Search for the cell housing the specified text and yield its [x, y] center coordinate. 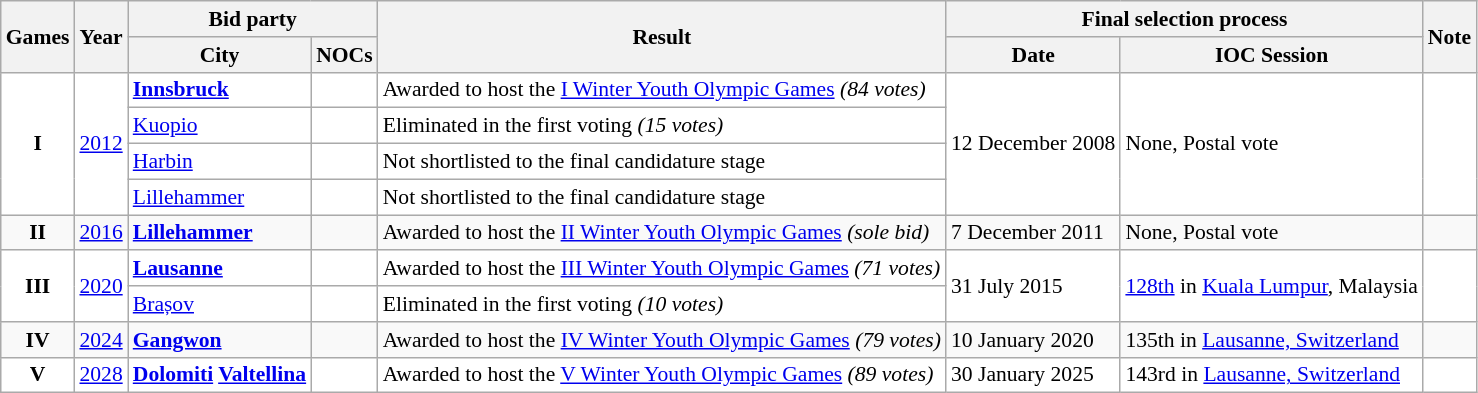
I [38, 143]
2020 [100, 286]
135th in Lausanne, Switzerland [1271, 340]
143rd in Lausanne, Switzerland [1271, 375]
IOC Session [1271, 55]
2024 [100, 340]
2012 [100, 143]
Brașov [220, 304]
2028 [100, 375]
Date [1033, 55]
Gangwon [220, 340]
Eliminated in the first voting (10 votes) [662, 304]
III [38, 286]
Dolomiti Valtellina [220, 375]
31 July 2015 [1033, 286]
7 December 2011 [1033, 233]
Final selection process [1184, 19]
Result [662, 36]
NOCs [344, 55]
Awarded to host the II Winter Youth Olympic Games (sole bid) [662, 233]
Innsbruck [220, 90]
30 January 2025 [1033, 375]
Year [100, 36]
128th in Kuala Lumpur, Malaysia [1271, 286]
Awarded to host the I Winter Youth Olympic Games (84 votes) [662, 90]
Awarded to host the IV Winter Youth Olympic Games (79 votes) [662, 340]
V [38, 375]
City [220, 55]
Awarded to host the III Winter Youth Olympic Games (71 votes) [662, 269]
II [38, 233]
Lausanne [220, 269]
2016 [100, 233]
12 December 2008 [1033, 143]
10 January 2020 [1033, 340]
Games [38, 36]
IV [38, 340]
Kuopio [220, 126]
Eliminated in the first voting (15 votes) [662, 126]
Bid party [253, 19]
Awarded to host the V Winter Youth Olympic Games (89 votes) [662, 375]
Note [1450, 36]
Harbin [220, 162]
